Extract the (X, Y) coordinate from the center of the cell holding the provided text.  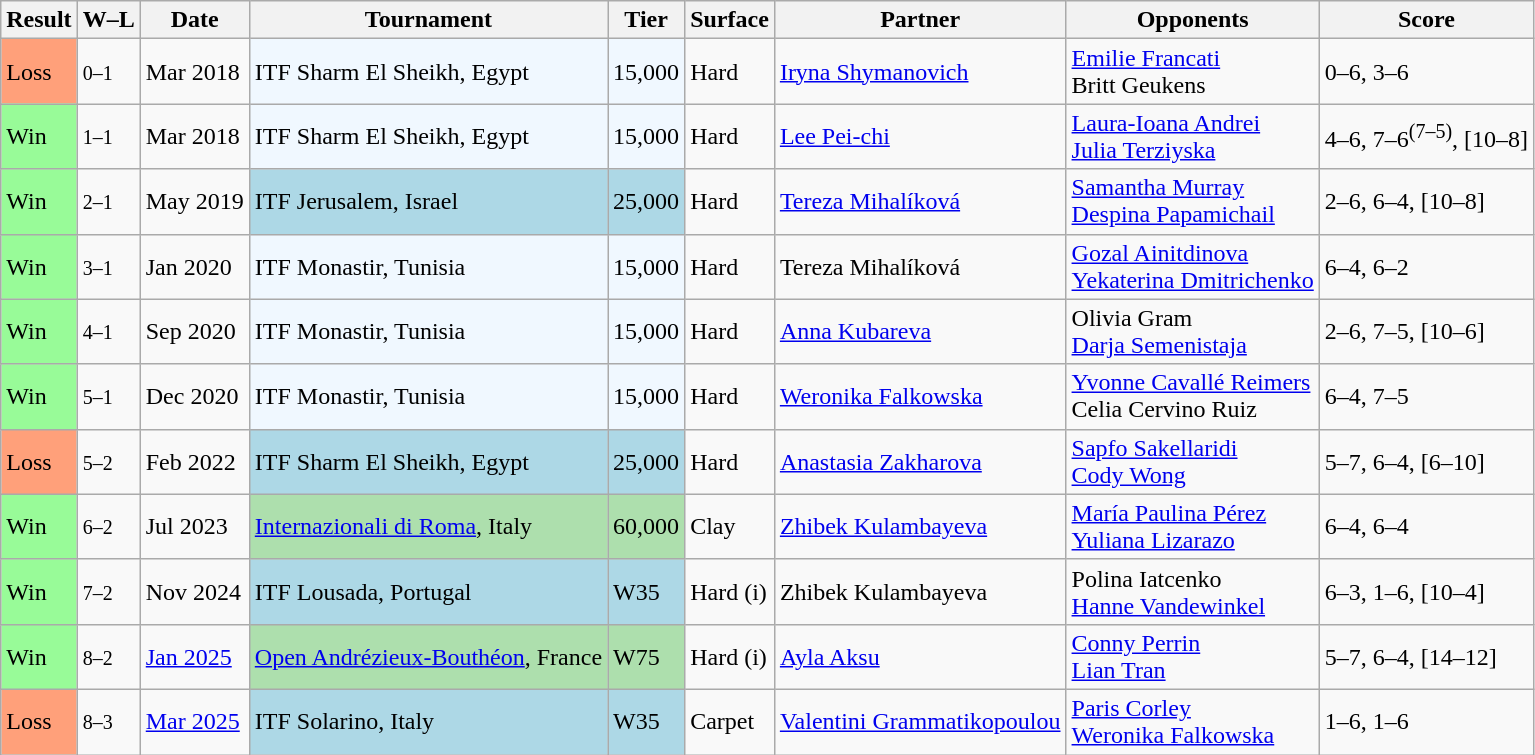
Mar 2025 (194, 722)
60,000 (646, 526)
Date (194, 20)
Anna Kubareva (920, 332)
0–6, 3–6 (1426, 72)
5–2 (108, 462)
6–3, 1–6, [10–4] (1426, 592)
0–1 (108, 72)
8–2 (108, 656)
6–2 (108, 526)
Valentini Grammatikopoulou (920, 722)
Jul 2023 (194, 526)
Open Andrézieux-Bouthéon, France (428, 656)
Samantha Murray Despina Papamichail (1192, 202)
Olivia Gram Darja Semenistaja (1192, 332)
ITF Solarino, Italy (428, 722)
Sapfo Sakellaridi Cody Wong (1192, 462)
8–3 (108, 722)
Feb 2022 (194, 462)
Opponents (1192, 20)
5–7, 6–4, [14–12] (1426, 656)
4–1 (108, 332)
1–6, 1–6 (1426, 722)
Clay (730, 526)
Score (1426, 20)
2–1 (108, 202)
Surface (730, 20)
Gozal Ainitdinova Yekaterina Dmitrichenko (1192, 266)
Yvonne Cavallé Reimers Celia Cervino Ruiz (1192, 396)
Conny Perrin Lian Tran (1192, 656)
4–6, 7–6(7–5), [10–8] (1426, 136)
Jan 2020 (194, 266)
Emilie Francati Britt Geukens (1192, 72)
Paris Corley Weronika Falkowska (1192, 722)
ITF Jerusalem, Israel (428, 202)
Polina Iatcenko Hanne Vandewinkel (1192, 592)
7–2 (108, 592)
Result (39, 20)
Tier (646, 20)
Tournament (428, 20)
6–4, 6–4 (1426, 526)
Dec 2020 (194, 396)
W75 (646, 656)
Jan 2025 (194, 656)
May 2019 (194, 202)
Anastasia Zakharova (920, 462)
W–L (108, 20)
María Paulina Pérez Yuliana Lizarazo (1192, 526)
5–7, 6–4, [6–10] (1426, 462)
Ayla Aksu (920, 656)
5–1 (108, 396)
6–4, 7–5 (1426, 396)
Iryna Shymanovich (920, 72)
Nov 2024 (194, 592)
1–1 (108, 136)
6–4, 6–2 (1426, 266)
Lee Pei-chi (920, 136)
Laura-Ioana Andrei Julia Terziyska (1192, 136)
Weronika Falkowska (920, 396)
ITF Lousada, Portugal (428, 592)
3–1 (108, 266)
Partner (920, 20)
Carpet (730, 722)
2–6, 6–4, [10–8] (1426, 202)
Sep 2020 (194, 332)
2–6, 7–5, [10–6] (1426, 332)
Internazionali di Roma, Italy (428, 526)
